Determine the (x, y) coordinate at the center of the cell enclosing the given text.  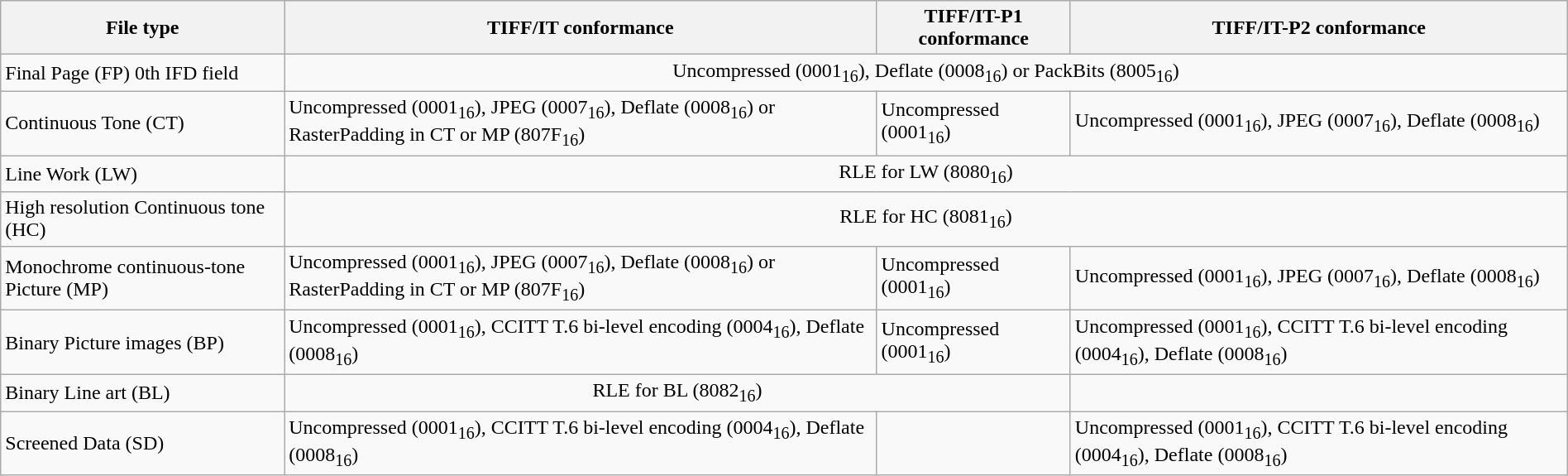
Line Work (LW) (142, 174)
Binary Line art (BL) (142, 392)
RLE for LW (808016) (926, 174)
File type (142, 28)
TIFF/IT-P1 conformance (973, 28)
Final Page (FP) 0th IFD field (142, 73)
Continuous Tone (CT) (142, 123)
Screened Data (SD) (142, 444)
TIFF/IT-P2 conformance (1318, 28)
Binary Picture images (BP) (142, 343)
High resolution Continuous tone (HC) (142, 219)
Monochrome continuous-tone Picture (MP) (142, 278)
RLE for BL (808216) (678, 392)
RLE for HC (808116) (926, 219)
TIFF/IT conformance (581, 28)
Uncompressed (000116), Deflate (000816) or PackBits (800516) (926, 73)
